Return the [x, y] coordinate for the center point of the cell that contains the specified text.  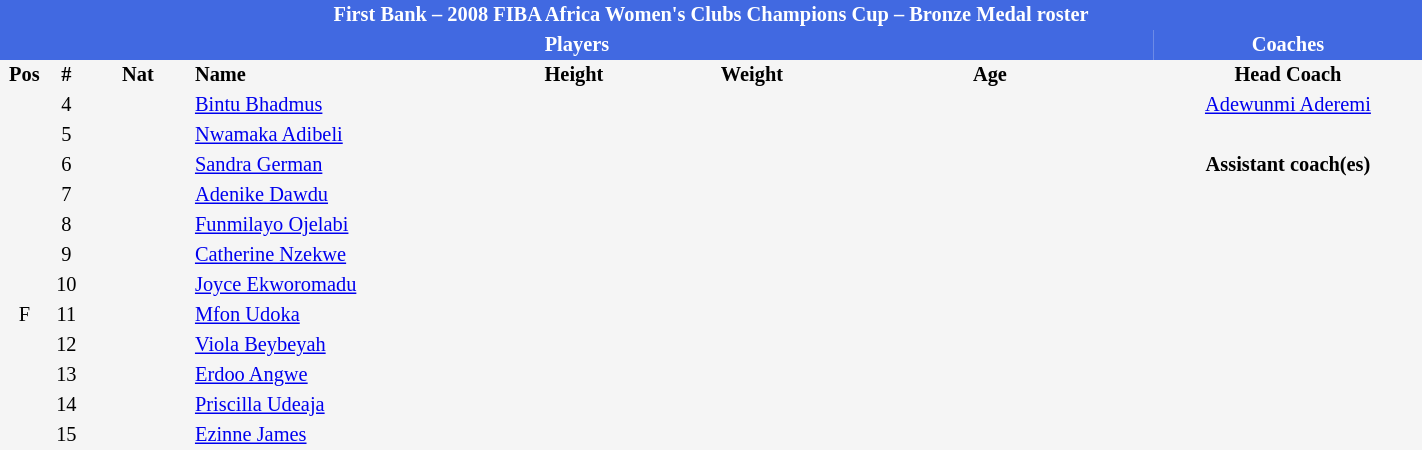
Players [577, 45]
Joyce Ekworomadu [331, 285]
Weight [752, 75]
Nat [138, 75]
Ezinne James [331, 435]
Name [331, 75]
Nwamaka Adibeli [331, 135]
# [66, 75]
First Bank – 2008 FIBA Africa Women's Clubs Champions Cup – Bronze Medal roster [711, 15]
Funmilayo Ojelabi [331, 225]
12 [66, 345]
8 [66, 225]
15 [66, 435]
9 [66, 255]
4 [66, 105]
5 [66, 135]
Catherine Nzekwe [331, 255]
14 [66, 405]
Bintu Bhadmus [331, 105]
10 [66, 285]
Assistant coach(es) [1288, 165]
Adewunmi Aderemi [1288, 105]
Age [990, 75]
Erdoo Angwe [331, 375]
13 [66, 375]
11 [66, 315]
Height [574, 75]
Viola Beybeyah [331, 345]
Pos [24, 75]
6 [66, 165]
Coaches [1288, 45]
7 [66, 195]
Adenike Dawdu [331, 195]
Priscilla Udeaja [331, 405]
Mfon Udoka [331, 315]
Head Coach [1288, 75]
F [24, 315]
Sandra German [331, 165]
